Locate the cell with the specified text and output its [x, y] center coordinate. 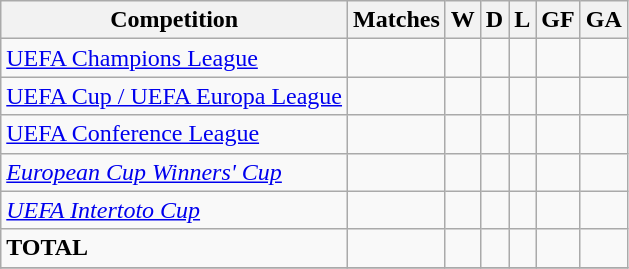
D [494, 20]
UEFA Conference League [174, 134]
UEFA Champions League [174, 58]
GA [604, 20]
Competition [174, 20]
L [522, 20]
UEFA Cup / UEFA Europa League [174, 96]
GF [558, 20]
Matches [397, 20]
European Cup Winners' Cup [174, 172]
W [462, 20]
TOTAL [174, 248]
UEFA Intertoto Cup [174, 210]
